Return (x, y) of the center of cell containing provided text 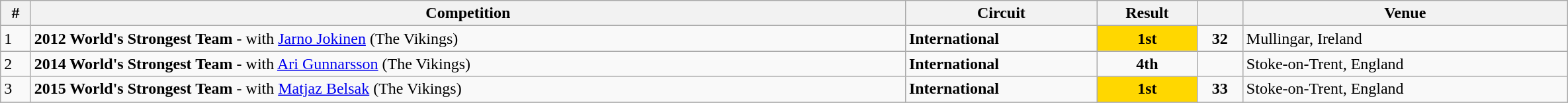
Competition (468, 13)
2015 World's Strongest Team - with Matjaz Belsak (The Vikings) (468, 89)
2012 World's Strongest Team - with Jarno Jokinen (The Vikings) (468, 39)
Result (1147, 13)
Mullingar, Ireland (1405, 39)
2014 World's Strongest Team - with Ari Gunnarsson (The Vikings) (468, 64)
# (16, 13)
Venue (1405, 13)
Circuit (1001, 13)
3 (16, 89)
32 (1220, 39)
2 (16, 64)
33 (1220, 89)
4th (1147, 64)
1 (16, 39)
